Detect which cell encompasses the target text, then output its (X, Y) center coordinate. 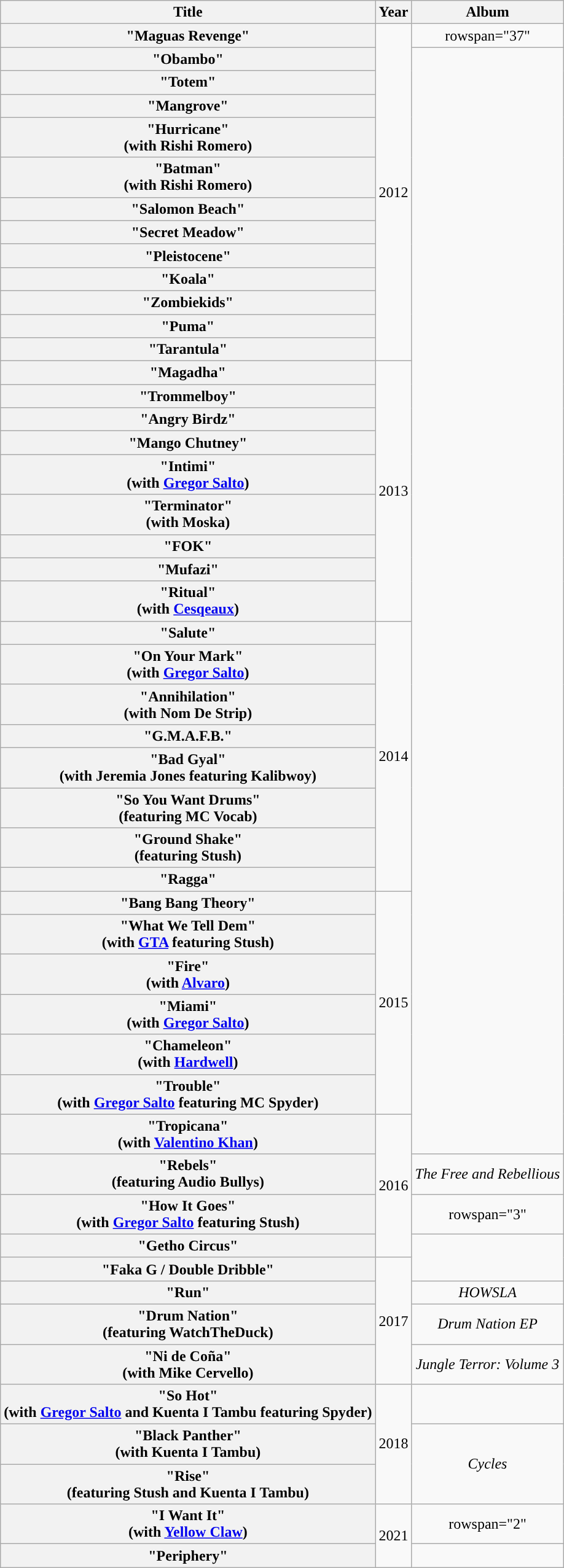
"Magadha" (188, 373)
"Rebels"(featuring Audio Bullys) (188, 1174)
2012 (393, 193)
2018 (393, 1445)
"I Want It" (with Yellow Claw) (188, 1524)
"Mufazi" (188, 569)
"Chameleon"(with Hardwell) (188, 1054)
2021 (393, 1535)
"How It Goes"(with Gregor Salto featuring Stush) (188, 1214)
The Free and Rebellious (488, 1174)
"What We Tell Dem"(with GTA featuring Stush) (188, 935)
"Rise" (featuring Stush and Kuenta I Tambu) (188, 1484)
"So You Want Drums"(featuring MC Vocab) (188, 807)
Jungle Terror: Volume 3 (488, 1363)
"Ground Shake"(featuring Stush) (188, 848)
"On Your Mark"(with Gregor Salto) (188, 665)
"Tropicana"(with Valentino Khan) (188, 1134)
"Annihilation"(with Nom De Strip) (188, 704)
"Obambo" (188, 59)
Cycles (488, 1464)
"Black Panther" (with Kuenta I Tambu) (188, 1445)
"Miami"(with Gregor Salto) (188, 1015)
"Secret Meadow" (188, 232)
"G.M.A.F.B." (188, 736)
HOWSLA (488, 1292)
2015 (393, 1002)
"Faka G / Double Dribble" (188, 1269)
2014 (393, 756)
"Mangrove" (188, 106)
"Trommelboy" (188, 396)
"Run" (188, 1292)
"Maguas Revenge" (188, 36)
"Zombiekids" (188, 302)
"Trouble"(with Gregor Salto featuring MC Spyder) (188, 1094)
"Periphery" (188, 1556)
Album (488, 12)
"Angry Birdz" (188, 419)
"Pleistocene" (188, 255)
rowspan="2" (488, 1524)
Year (393, 12)
2016 (393, 1185)
rowspan="37" (488, 36)
"Tarantula" (188, 349)
"FOK" (188, 546)
"Intimi"(with Gregor Salto) (188, 474)
"Koala" (188, 279)
"Batman"(with Rishi Romero) (188, 177)
"Puma" (188, 326)
"Salomon Beach" (188, 209)
"Ritual"(with Cesqeaux) (188, 601)
rowspan="3" (488, 1214)
"So Hot" (with Gregor Salto and Kuenta I Tambu featuring Spyder) (188, 1404)
2013 (393, 491)
"Hurricane"(with Rishi Romero) (188, 138)
"Ragga" (188, 880)
"Bang Bang Theory" (188, 903)
"Terminator"(with Moska) (188, 515)
"Bad Gyal"(with Jeremia Jones featuring Kalibwoy) (188, 768)
"Totem" (188, 82)
2017 (393, 1320)
"Salute" (188, 633)
"Drum Nation"(featuring WatchTheDuck) (188, 1324)
"Fire"(with Alvaro) (188, 974)
Drum Nation EP (488, 1324)
"Mango Chutney" (188, 443)
"Getho Circus" (188, 1246)
Title (188, 12)
"Ni de Coña"(with Mike Cervello) (188, 1363)
